For the text-containing cell, return its midpoint in [x, y] coordinate format. 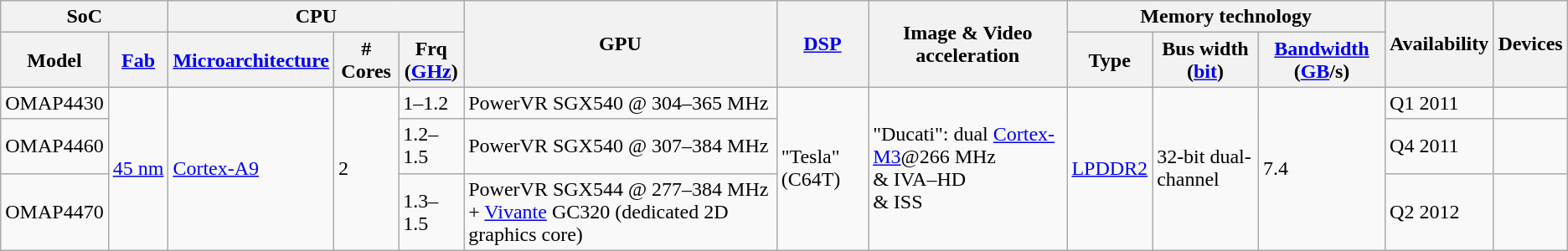
DSP [823, 44]
2 [367, 169]
"Ducati": dual Cortex-M3@266 MHz& IVA–HD& ISS [968, 169]
7.4 [1322, 169]
Fab [138, 60]
Availability [1439, 44]
1.2–1.5 [431, 146]
Q1 2011 [1439, 103]
Type [1110, 60]
OMAP4460 [54, 146]
Bus width (bit) [1206, 60]
SoC [85, 17]
1–1.2 [431, 103]
Cortex-A9 [251, 169]
GPU [620, 44]
Microarchitecture [251, 60]
OMAP4430 [54, 103]
Model [54, 60]
Q4 2011 [1439, 146]
Frq(GHz) [431, 60]
Q2 2012 [1439, 212]
PowerVR SGX540 @ 307–384 MHz [620, 146]
PowerVR SGX544 @ 277–384 MHz + Vivante GC320 (dedicated 2D graphics core) [620, 212]
Devices [1530, 44]
LPDDR2 [1110, 169]
Memory technology [1226, 17]
Bandwidth (GB/s) [1322, 60]
"Tesla" (C64T) [823, 169]
# Cores [367, 60]
PowerVR SGX540 @ 304–365 MHz [620, 103]
OMAP4470 [54, 212]
32-bit dual-channel [1206, 169]
CPU [317, 17]
1.3–1.5 [431, 212]
Image & Video acceleration [968, 44]
45 nm [138, 169]
